Scan for the cell matching the given text and deliver its (x, y) coordinate at center. 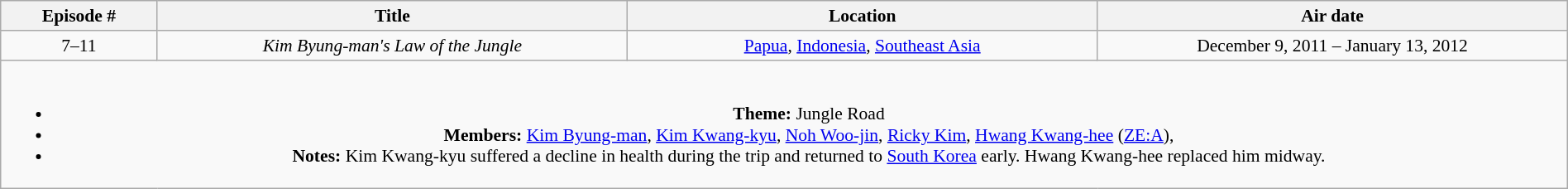
7–11 (79, 46)
December 9, 2011 – January 13, 2012 (1332, 46)
Episode # (79, 16)
Air date (1332, 16)
Location (863, 16)
Title (392, 16)
Papua, Indonesia, Southeast Asia (863, 46)
Kim Byung-man's Law of the Jungle (392, 46)
